Provide the [X, Y] coordinate of the cell's center where the given text is located.  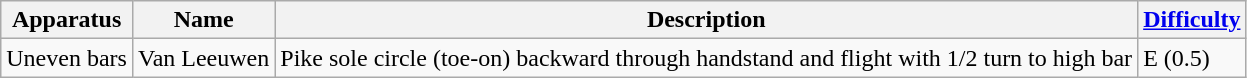
Van Leeuwen [203, 58]
E (0.5) [1192, 58]
Description [706, 20]
Difficulty [1192, 20]
Name [203, 20]
Pike sole circle (toe-on) backward through handstand and flight with 1/2 turn to high bar [706, 58]
Uneven bars [67, 58]
Apparatus [67, 20]
